Output the (X, Y) coordinate of the center of the cell containing the given text.  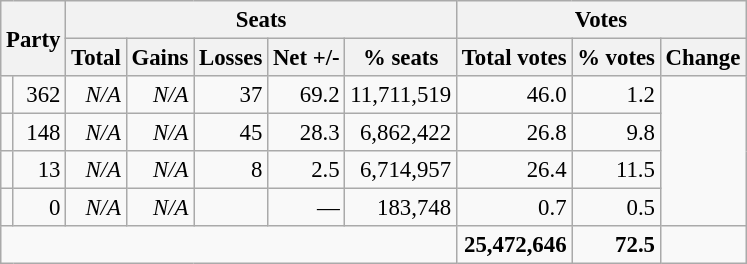
6,714,957 (400, 170)
45 (231, 133)
37 (231, 95)
28.3 (306, 133)
46.0 (514, 95)
72.5 (616, 245)
11,711,519 (400, 95)
6,862,422 (400, 133)
0.5 (616, 208)
8 (231, 170)
0.7 (514, 208)
9.8 (616, 133)
13 (40, 170)
26.8 (514, 133)
% seats (400, 58)
Change (702, 58)
1.2 (616, 95)
Total votes (514, 58)
Votes (600, 20)
Party (34, 38)
% votes (616, 58)
362 (40, 95)
Net +/- (306, 58)
183,748 (400, 208)
0 (40, 208)
Seats (262, 20)
26.4 (514, 170)
— (306, 208)
69.2 (306, 95)
11.5 (616, 170)
148 (40, 133)
Gains (160, 58)
2.5 (306, 170)
25,472,646 (514, 245)
Total (96, 58)
Losses (231, 58)
